Identify which cell holds the provided text, then report its (x, y) central coordinate. 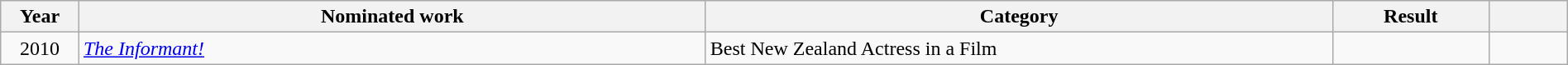
The Informant! (392, 48)
Year (40, 17)
Result (1411, 17)
Best New Zealand Actress in a Film (1019, 48)
Nominated work (392, 17)
2010 (40, 48)
Category (1019, 17)
